Extract the [x, y] coordinate from the center of the cell holding the provided text.  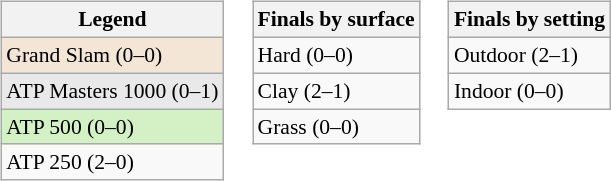
Clay (2–1) [336, 91]
Finals by setting [530, 20]
ATP 500 (0–0) [112, 127]
Grand Slam (0–0) [112, 55]
Grass (0–0) [336, 127]
Legend [112, 20]
Finals by surface [336, 20]
Outdoor (2–1) [530, 55]
Indoor (0–0) [530, 91]
Hard (0–0) [336, 55]
ATP 250 (2–0) [112, 162]
ATP Masters 1000 (0–1) [112, 91]
